Scan for the cell matching the given text and deliver its [x, y] coordinate at center. 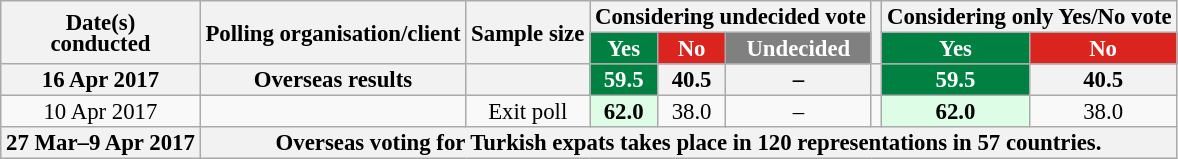
Considering only Yes/No vote [1030, 17]
Considering undecided vote [730, 17]
Date(s)conducted [100, 32]
27 Mar–9 Apr 2017 [100, 143]
Sample size [528, 32]
Exit poll [528, 112]
Undecided [799, 49]
Overseas results [333, 80]
10 Apr 2017 [100, 112]
16 Apr 2017 [100, 80]
Polling organisation/client [333, 32]
Overseas voting for Turkish expats takes place in 120 representations in 57 countries. [688, 143]
